Extract the [x, y] coordinate from the center of the cell holding the provided text.  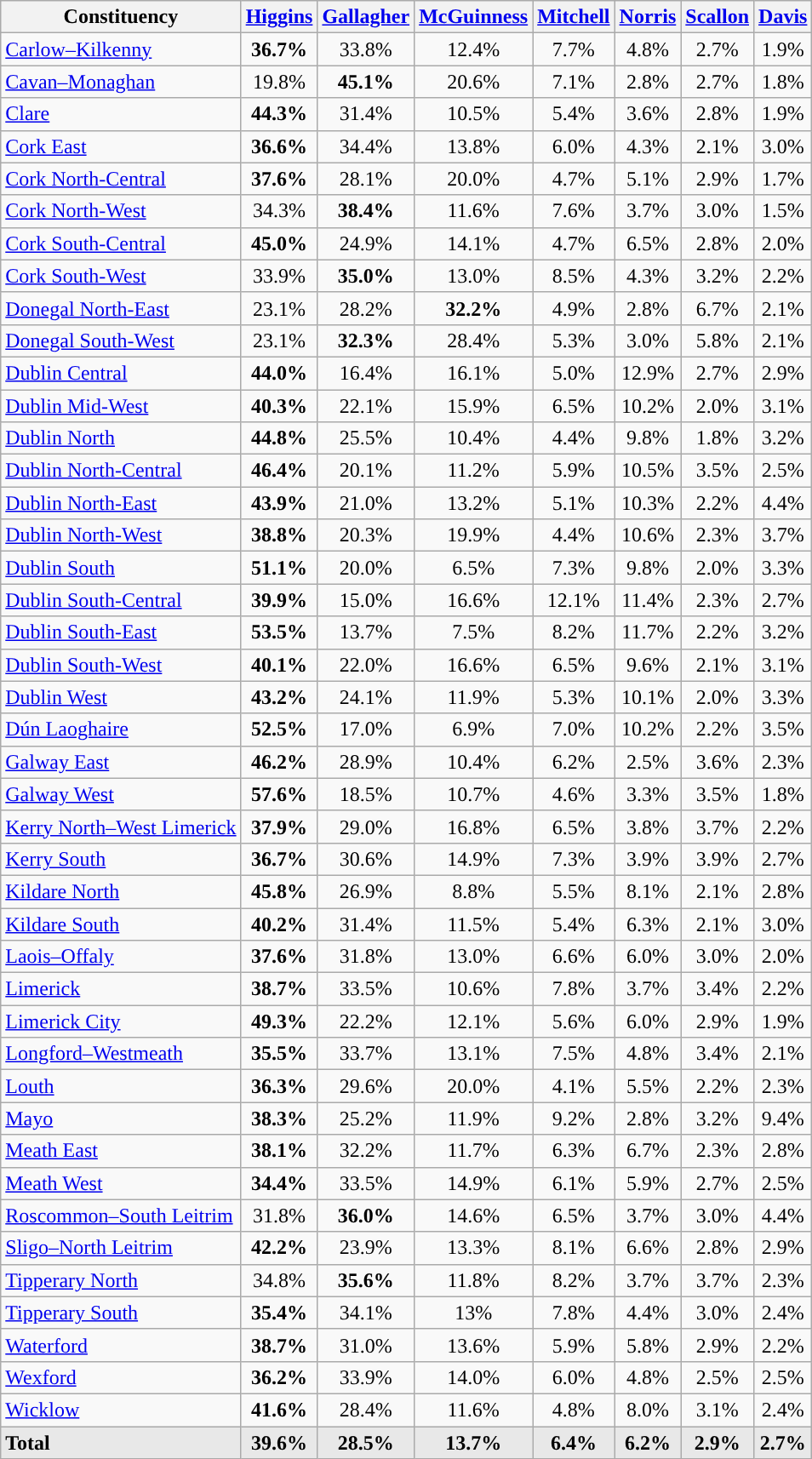
37.9% [279, 827]
24.9% [366, 243]
42.2% [279, 1248]
29.0% [366, 827]
13.3% [473, 1248]
6.1% [574, 1183]
45.1% [366, 82]
Dublin North-West [121, 535]
Dublin Central [121, 373]
Dublin South [121, 568]
35.6% [366, 1280]
10.1% [648, 697]
Limerick [121, 989]
Carlow–Kilkenny [121, 49]
38.8% [279, 535]
Dublin South-East [121, 632]
51.1% [279, 568]
11.2% [473, 471]
22.1% [366, 406]
Donegal North-East [121, 308]
35.5% [279, 1054]
44.8% [279, 438]
5.0% [574, 373]
Galway East [121, 762]
31.0% [366, 1345]
28.2% [366, 308]
Tipperary South [121, 1313]
45.0% [279, 243]
43.9% [279, 503]
Kerry North–West Limerick [121, 827]
33.8% [366, 49]
20.6% [473, 82]
35.4% [279, 1313]
Cavan–Monaghan [121, 82]
Dublin North-East [121, 503]
4.1% [574, 1086]
22.0% [366, 665]
Cork South-West [121, 276]
20.3% [366, 535]
7.6% [574, 211]
5.6% [574, 1021]
28.1% [366, 179]
Sligo–North Leitrim [121, 1248]
7.7% [574, 49]
Cork North-West [121, 211]
40.1% [279, 665]
14.1% [473, 243]
13.8% [473, 146]
7.1% [574, 82]
36.3% [279, 1086]
17.0% [366, 729]
16.8% [473, 827]
38.1% [279, 1151]
19.8% [279, 82]
Scallon [718, 17]
53.5% [279, 632]
36.0% [366, 1216]
9.4% [783, 1119]
8.8% [473, 891]
38.4% [366, 211]
34.8% [279, 1280]
44.0% [279, 373]
14.6% [473, 1216]
Donegal South-West [121, 340]
13.6% [473, 1345]
39.6% [279, 1443]
25.2% [366, 1119]
1.5% [783, 211]
6.4% [574, 1443]
49.3% [279, 1021]
Kildare North [121, 891]
13% [473, 1313]
4.6% [574, 794]
28.9% [366, 762]
36.6% [279, 146]
Limerick City [121, 1021]
Constituency [121, 17]
Dublin North-Central [121, 471]
9.6% [648, 665]
28.5% [366, 1443]
13.1% [473, 1054]
13.2% [473, 503]
52.5% [279, 729]
16.4% [366, 373]
10.7% [473, 794]
41.6% [279, 1410]
McGuinness [473, 17]
Dublin Mid-West [121, 406]
11.8% [473, 1280]
7.0% [574, 729]
26.9% [366, 891]
Galway West [121, 794]
23.9% [366, 1248]
29.6% [366, 1086]
Kildare South [121, 924]
Gallagher [366, 17]
14.0% [473, 1377]
Mitchell [574, 17]
Total [121, 1443]
25.5% [366, 438]
Mayo [121, 1119]
9.2% [574, 1119]
11.4% [648, 600]
22.2% [366, 1021]
Clare [121, 114]
12.4% [473, 49]
33.7% [366, 1054]
Davis [783, 17]
Norris [648, 17]
Wicklow [121, 1410]
18.5% [366, 794]
34.3% [279, 211]
Longford–Westmeath [121, 1054]
3.8% [648, 827]
46.2% [279, 762]
11.5% [473, 924]
34.1% [366, 1313]
Meath East [121, 1151]
Dublin South-West [121, 665]
16.1% [473, 373]
45.8% [279, 891]
Laois–Offaly [121, 957]
Dublin West [121, 697]
15.0% [366, 600]
Wexford [121, 1377]
Roscommon–South Leitrim [121, 1216]
8.0% [648, 1410]
6.9% [473, 729]
Cork East [121, 146]
19.9% [473, 535]
30.6% [366, 859]
Kerry South [121, 859]
10.3% [648, 503]
12.9% [648, 373]
24.1% [366, 697]
46.4% [279, 471]
Cork North-Central [121, 179]
Dublin South-Central [121, 600]
35.0% [366, 276]
8.5% [574, 276]
Tipperary North [121, 1280]
39.9% [279, 600]
Dún Laoghaire [121, 729]
Meath West [121, 1183]
Higgins [279, 17]
40.2% [279, 924]
44.3% [279, 114]
43.2% [279, 697]
40.3% [279, 406]
20.1% [366, 471]
4.9% [574, 308]
1.7% [783, 179]
32.3% [366, 340]
Waterford [121, 1345]
Louth [121, 1086]
Cork South-Central [121, 243]
57.6% [279, 794]
38.3% [279, 1119]
21.0% [366, 503]
Dublin North [121, 438]
36.2% [279, 1377]
15.9% [473, 406]
